Determine the [x, y] coordinate at the center of the cell enclosing the given text.  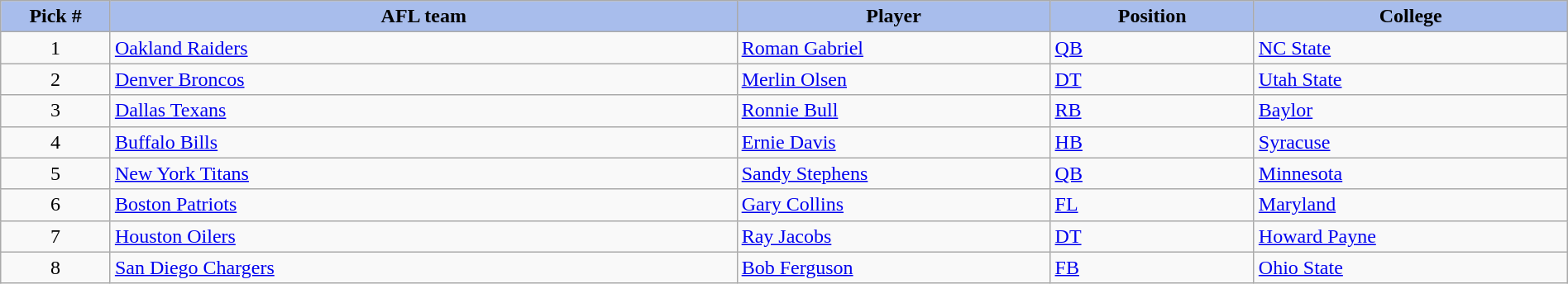
Denver Broncos [423, 79]
4 [56, 142]
Ohio State [1411, 267]
Ray Jacobs [893, 236]
Gary Collins [893, 205]
RB [1152, 111]
College [1411, 17]
New York Titans [423, 173]
Pick # [56, 17]
Buffalo Bills [423, 142]
Baylor [1411, 111]
5 [56, 173]
Ronnie Bull [893, 111]
Minnesota [1411, 173]
Syracuse [1411, 142]
Houston Oilers [423, 236]
Position [1152, 17]
Dallas Texans [423, 111]
Howard Payne [1411, 236]
Ernie Davis [893, 142]
NC State [1411, 48]
Merlin Olsen [893, 79]
Player [893, 17]
San Diego Chargers [423, 267]
Bob Ferguson [893, 267]
Oakland Raiders [423, 48]
8 [56, 267]
FL [1152, 205]
FB [1152, 267]
2 [56, 79]
7 [56, 236]
6 [56, 205]
3 [56, 111]
Maryland [1411, 205]
1 [56, 48]
Roman Gabriel [893, 48]
HB [1152, 142]
Boston Patriots [423, 205]
AFL team [423, 17]
Sandy Stephens [893, 173]
Utah State [1411, 79]
